Return [x, y] of the center of cell containing provided text 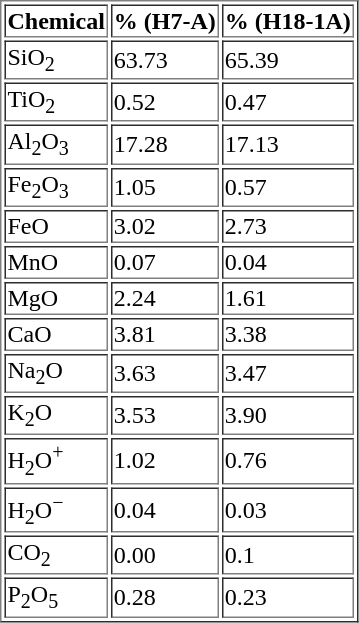
Chemical [56, 20]
3.90 [288, 416]
H2O+ [56, 461]
65.39 [288, 60]
1.05 [165, 186]
0.00 [165, 556]
FeO [56, 226]
0.28 [165, 598]
2.24 [165, 298]
SiO2 [56, 60]
1.61 [288, 298]
H2O− [56, 510]
0.47 [288, 102]
17.13 [288, 144]
0.07 [165, 262]
2.73 [288, 226]
MnO [56, 262]
3.02 [165, 226]
Al2O3 [56, 144]
3.81 [165, 334]
3.63 [165, 374]
0.76 [288, 461]
63.73 [165, 60]
% (H18-1A) [288, 20]
3.47 [288, 374]
K2O [56, 416]
3.53 [165, 416]
3.38 [288, 334]
% (H7-A) [165, 20]
CaO [56, 334]
0.1 [288, 556]
0.52 [165, 102]
0.57 [288, 186]
TiO2 [56, 102]
CO2 [56, 556]
0.23 [288, 598]
0.03 [288, 510]
Fe2O3 [56, 186]
1.02 [165, 461]
P2O5 [56, 598]
MgO [56, 298]
Na2O [56, 374]
17.28 [165, 144]
